Extract the (X, Y) coordinate from the center of the cell holding the provided text.  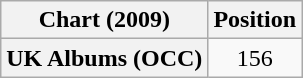
UK Albums (OCC) (104, 58)
Chart (2009) (104, 20)
Position (255, 20)
156 (255, 58)
